Pinpoint the cell where the given text exists, returning its (x, y) midpoint coordinate. 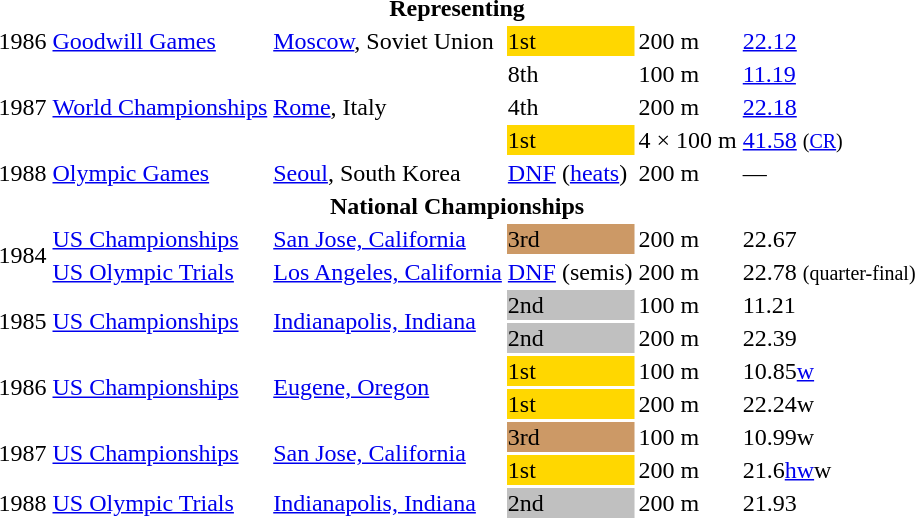
Seoul, South Korea (388, 173)
8th (570, 74)
DNF (heats) (570, 173)
Olympic Games (160, 173)
Eugene, Oregon (388, 388)
Goodwill Games (160, 41)
DNF (semis) (570, 272)
Los Angeles, California (388, 272)
4 × 100 m (688, 140)
Moscow, Soviet Union (388, 41)
4th (570, 107)
Rome, Italy (388, 107)
World Championships (160, 107)
